From the cell containing the given text, extract its center point as [X, Y] coordinate. 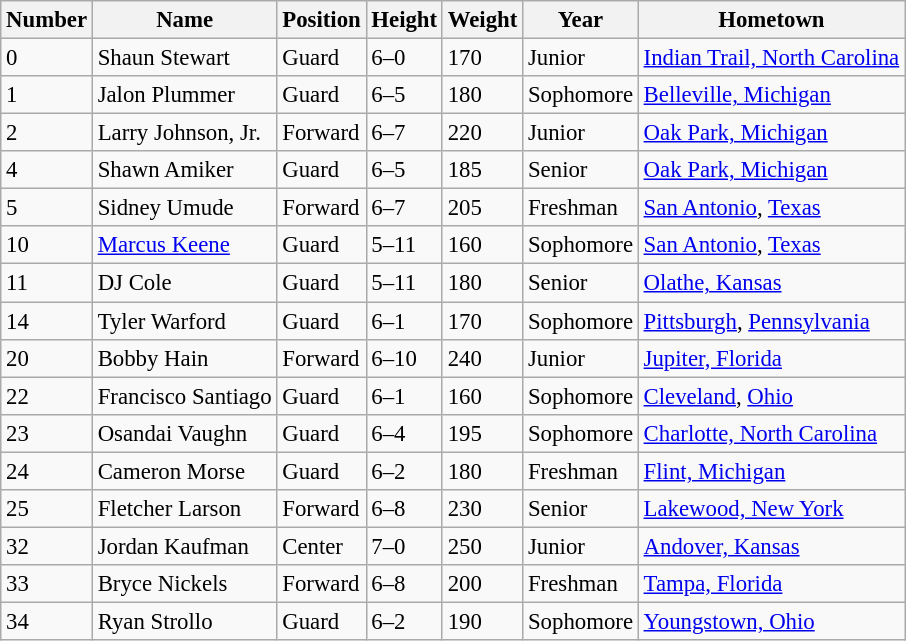
Indian Trail, North Carolina [771, 58]
10 [47, 245]
Fletcher Larson [184, 509]
5 [47, 208]
185 [482, 170]
Year [581, 20]
32 [47, 546]
24 [47, 471]
250 [482, 546]
Center [322, 546]
Height [404, 20]
6–10 [404, 358]
Larry Johnson, Jr. [184, 133]
DJ Cole [184, 283]
Weight [482, 20]
14 [47, 321]
220 [482, 133]
Olathe, Kansas [771, 283]
Jalon Plummer [184, 95]
Youngstown, Ohio [771, 621]
20 [47, 358]
Name [184, 20]
1 [47, 95]
Francisco Santiago [184, 396]
Shawn Amiker [184, 170]
Tampa, Florida [771, 584]
195 [482, 433]
Bryce Nickels [184, 584]
22 [47, 396]
205 [482, 208]
Shaun Stewart [184, 58]
7–0 [404, 546]
Marcus Keene [184, 245]
Belleville, Michigan [771, 95]
Osandai Vaughn [184, 433]
Pittsburgh, Pennsylvania [771, 321]
Cleveland, Ohio [771, 396]
Andover, Kansas [771, 546]
Ryan Strollo [184, 621]
Hometown [771, 20]
Charlotte, North Carolina [771, 433]
230 [482, 509]
Lakewood, New York [771, 509]
33 [47, 584]
200 [482, 584]
Sidney Umude [184, 208]
190 [482, 621]
2 [47, 133]
Cameron Morse [184, 471]
0 [47, 58]
Jordan Kaufman [184, 546]
Tyler Warford [184, 321]
34 [47, 621]
Flint, Michigan [771, 471]
6–4 [404, 433]
6–0 [404, 58]
4 [47, 170]
Number [47, 20]
23 [47, 433]
25 [47, 509]
11 [47, 283]
Position [322, 20]
240 [482, 358]
Bobby Hain [184, 358]
Jupiter, Florida [771, 358]
